Capture the cell that displays the provided text and extract its (x, y) central coordinate. 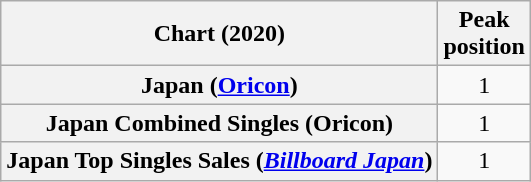
Peakposition (484, 34)
Japan (Oricon) (220, 85)
Chart (2020) (220, 34)
Japan Top Singles Sales (Billboard Japan) (220, 161)
Japan Combined Singles (Oricon) (220, 123)
